Identify which cell holds the provided text, then report its (X, Y) central coordinate. 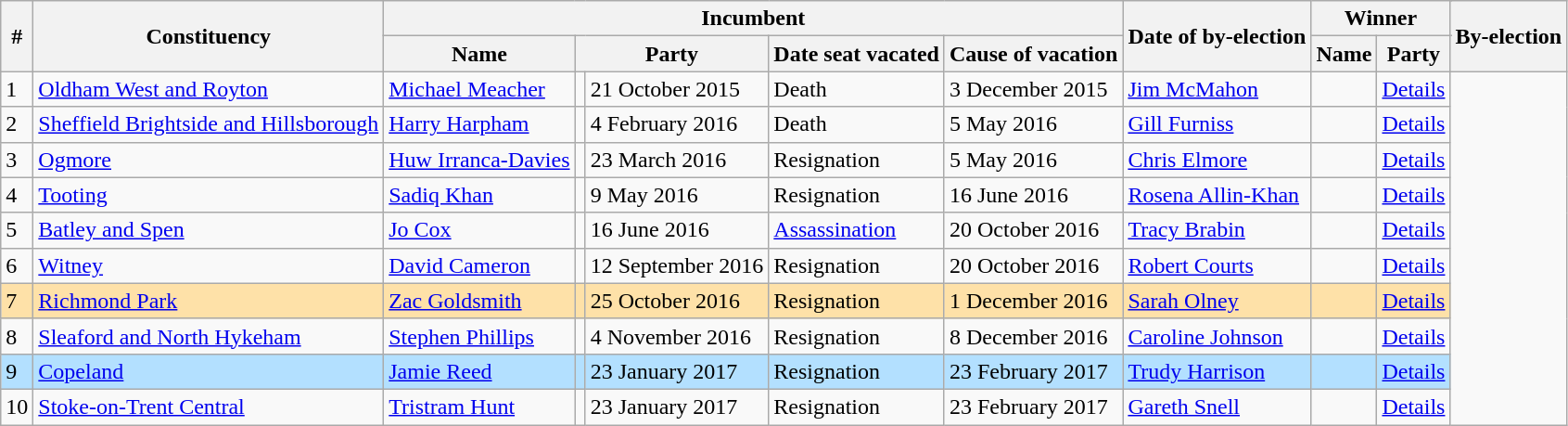
Sarah Olney (1217, 301)
Jo Cox (479, 230)
Trudy Harrison (1217, 371)
By-election (1509, 36)
3 (17, 160)
Sleaford and North Hykeham (209, 336)
Copeland (209, 371)
Date seat vacated (857, 54)
Witney (209, 265)
Tooting (209, 195)
12 September 2016 (677, 265)
Stephen Phillips (479, 336)
6 (17, 265)
Assassination (857, 230)
9 May 2016 (677, 195)
25 October 2016 (677, 301)
Batley and Spen (209, 230)
Oldham West and Royton (209, 89)
8 December 2016 (1033, 336)
Jim McMahon (1217, 89)
Rosena Allin-Khan (1217, 195)
Constituency (209, 36)
Jamie Reed (479, 371)
Sheffield Brightside and Hillsborough (209, 124)
Caroline Johnson (1217, 336)
Gareth Snell (1217, 407)
5 (17, 230)
7 (17, 301)
David Cameron (479, 265)
Chris Elmore (1217, 160)
Richmond Park (209, 301)
Tracy Brabin (1217, 230)
1 (17, 89)
Sadiq Khan (479, 195)
Incumbent (753, 19)
Robert Courts (1217, 265)
Gill Furniss (1217, 124)
Michael Meacher (479, 89)
Tristram Hunt (479, 407)
Cause of vacation (1033, 54)
Ogmore (209, 160)
4 November 2016 (677, 336)
# (17, 36)
Date of by-election (1217, 36)
9 (17, 371)
10 (17, 407)
Huw Irranca-Davies (479, 160)
23 March 2016 (677, 160)
3 December 2015 (1033, 89)
4 (17, 195)
Stoke-on-Trent Central (209, 407)
Harry Harpham (479, 124)
Winner (1381, 19)
21 October 2015 (677, 89)
8 (17, 336)
Zac Goldsmith (479, 301)
2 (17, 124)
4 February 2016 (677, 124)
1 December 2016 (1033, 301)
